For the text-containing cell, return its midpoint in [x, y] coordinate format. 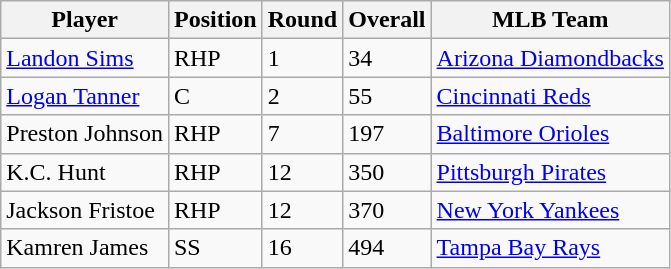
2 [302, 96]
494 [387, 248]
350 [387, 172]
Round [302, 20]
K.C. Hunt [85, 172]
Tampa Bay Rays [550, 248]
MLB Team [550, 20]
34 [387, 58]
Player [85, 20]
Logan Tanner [85, 96]
1 [302, 58]
55 [387, 96]
Landon Sims [85, 58]
New York Yankees [550, 210]
Preston Johnson [85, 134]
C [215, 96]
370 [387, 210]
SS [215, 248]
Pittsburgh Pirates [550, 172]
Overall [387, 20]
Cincinnati Reds [550, 96]
7 [302, 134]
Position [215, 20]
197 [387, 134]
16 [302, 248]
Arizona Diamondbacks [550, 58]
Jackson Fristoe [85, 210]
Kamren James [85, 248]
Baltimore Orioles [550, 134]
